Determine the [X, Y] coordinate at the center of the cell enclosing the given text.  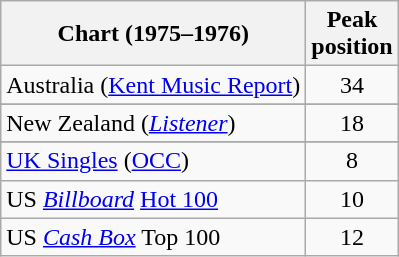
Chart (1975–1976) [154, 34]
12 [352, 237]
US Billboard Hot 100 [154, 199]
18 [352, 123]
US Cash Box Top 100 [154, 237]
Peakposition [352, 34]
34 [352, 85]
New Zealand (Listener) [154, 123]
8 [352, 161]
Australia (Kent Music Report) [154, 85]
UK Singles (OCC) [154, 161]
10 [352, 199]
